Provide the (X, Y) coordinate of the cell's center where the given text is located.  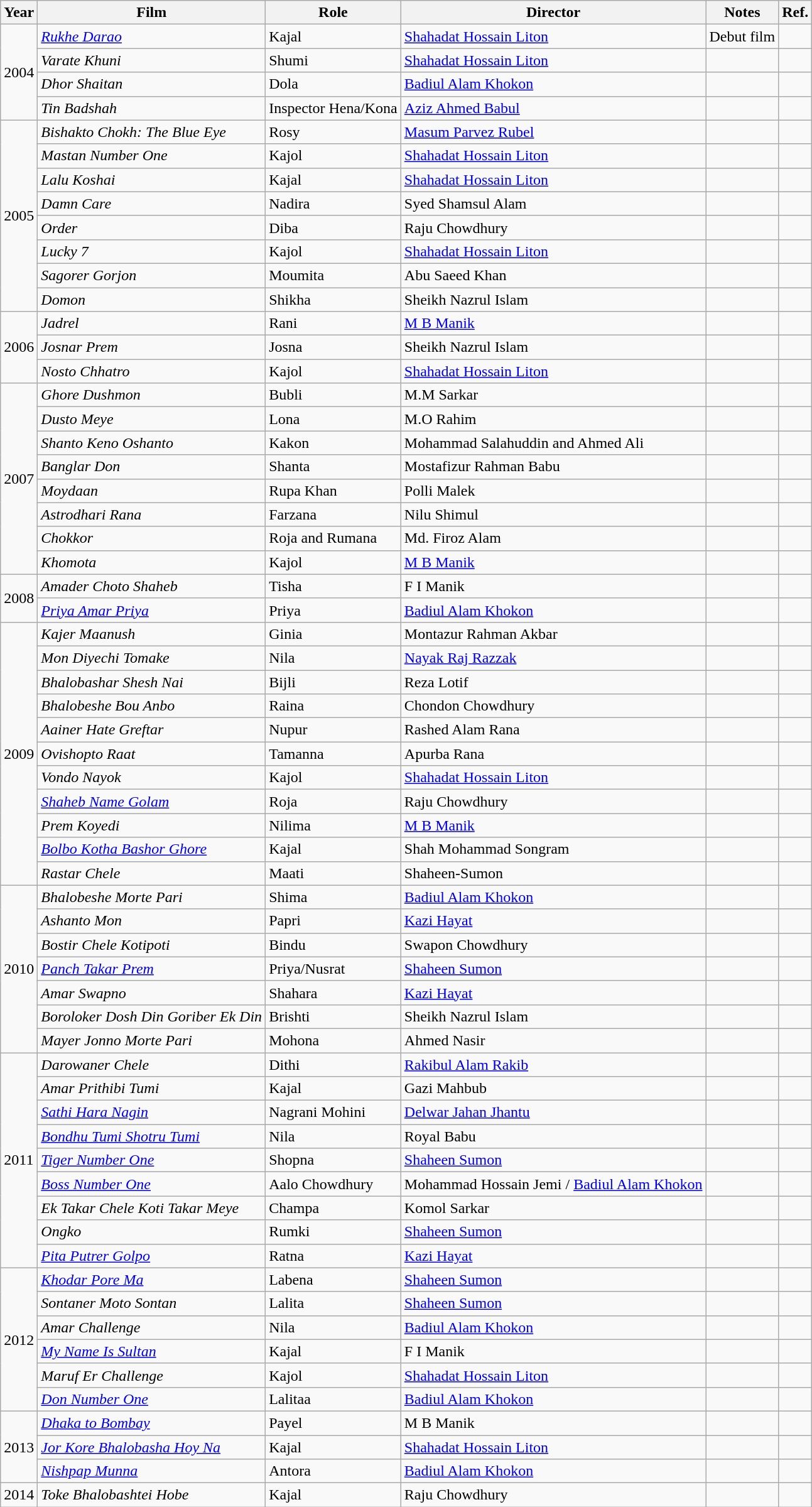
Shanto Keno Oshanto (152, 443)
M.O Rahim (553, 419)
Aalo Chowdhury (333, 1184)
Jor Kore Bhalobasha Hoy Na (152, 1447)
2004 (19, 72)
Khodar Pore Ma (152, 1280)
2013 (19, 1447)
Bhalobeshe Bou Anbo (152, 706)
Notes (742, 13)
Josna (333, 347)
Masum Parvez Rubel (553, 132)
Dithi (333, 1065)
Lucky 7 (152, 251)
Ashanto Mon (152, 921)
Lalitaa (333, 1399)
Bondhu Tumi Shotru Tumi (152, 1136)
Montazur Rahman Akbar (553, 634)
Chondon Chowdhury (553, 706)
Priya Amar Priya (152, 610)
Rosy (333, 132)
Bhalobashar Shesh Nai (152, 682)
Khomota (152, 562)
2011 (19, 1161)
2007 (19, 479)
Ovishopto Raat (152, 754)
Swapon Chowdhury (553, 945)
Farzana (333, 514)
2009 (19, 754)
Sagorer Gorjon (152, 275)
Mayer Jonno Morte Pari (152, 1040)
Reza Lotif (553, 682)
Bindu (333, 945)
Vondo Nayok (152, 778)
Polli Malek (553, 491)
Ratna (333, 1256)
Boss Number One (152, 1184)
Roja (333, 802)
Tin Badshah (152, 108)
Chokkor (152, 538)
Year (19, 13)
Lona (333, 419)
Payel (333, 1423)
Rashed Alam Rana (553, 730)
Maati (333, 873)
Bostir Chele Kotipoti (152, 945)
Tisha (333, 586)
Sontaner Moto Sontan (152, 1303)
Nilu Shimul (553, 514)
Apurba Rana (553, 754)
2010 (19, 969)
Prem Koyedi (152, 825)
Don Number One (152, 1399)
Ginia (333, 634)
Delwar Jahan Jhantu (553, 1113)
Dola (333, 84)
Priya/Nusrat (333, 969)
Rukhe Darao (152, 36)
My Name Is Sultan (152, 1351)
Shopna (333, 1160)
Pita Putrer Golpo (152, 1256)
Moumita (333, 275)
Tiger Number One (152, 1160)
Darowaner Chele (152, 1065)
Bolbo Kotha Bashor Ghore (152, 849)
Abu Saeed Khan (553, 275)
Bishakto Chokh: The Blue Eye (152, 132)
Josnar Prem (152, 347)
Ahmed Nasir (553, 1040)
Md. Firoz Alam (553, 538)
2006 (19, 347)
Kakon (333, 443)
Jadrel (152, 324)
Shah Mohammad Songram (553, 849)
Dhor Shaitan (152, 84)
Shumi (333, 60)
Brishti (333, 1016)
Mohammad Salahuddin and Ahmed Ali (553, 443)
Nadira (333, 204)
Mohona (333, 1040)
Rakibul Alam Rakib (553, 1065)
Royal Babu (553, 1136)
Gazi Mahbub (553, 1089)
Rastar Chele (152, 873)
Papri (333, 921)
2012 (19, 1339)
Mon Diyechi Tomake (152, 658)
Ek Takar Chele Koti Takar Meye (152, 1208)
Maruf Er Challenge (152, 1375)
Ref. (795, 13)
Mohammad Hossain Jemi / Badiul Alam Khokon (553, 1184)
Shaheen-Sumon (553, 873)
Rupa Khan (333, 491)
Nupur (333, 730)
Mostafizur Rahman Babu (553, 467)
Inspector Hena/Kona (333, 108)
Nagrani Mohini (333, 1113)
M.M Sarkar (553, 395)
Panch Takar Prem (152, 969)
Shahara (333, 993)
Amar Challenge (152, 1327)
Shima (333, 897)
Boroloker Dosh Din Goriber Ek Din (152, 1016)
2014 (19, 1495)
2005 (19, 215)
Nishpap Munna (152, 1471)
Nayak Raj Razzak (553, 658)
Diba (333, 227)
Dusto Meye (152, 419)
Sathi Hara Nagin (152, 1113)
Shikha (333, 300)
Nosto Chhatro (152, 371)
Raina (333, 706)
Shaheb Name Golam (152, 802)
Domon (152, 300)
Film (152, 13)
Rumki (333, 1232)
Toke Bhalobashtei Hobe (152, 1495)
Amar Prithibi Tumi (152, 1089)
Damn Care (152, 204)
2008 (19, 598)
Priya (333, 610)
Debut film (742, 36)
Aainer Hate Greftar (152, 730)
Bhalobeshe Morte Pari (152, 897)
Lalita (333, 1303)
Banglar Don (152, 467)
Champa (333, 1208)
Lalu Koshai (152, 180)
Order (152, 227)
Amader Choto Shaheb (152, 586)
Ghore Dushmon (152, 395)
Labena (333, 1280)
Ongko (152, 1232)
Aziz Ahmed Babul (553, 108)
Mastan Number One (152, 156)
Komol Sarkar (553, 1208)
Bijli (333, 682)
Astrodhari Rana (152, 514)
Antora (333, 1471)
Varate Khuni (152, 60)
Syed Shamsul Alam (553, 204)
Role (333, 13)
Kajer Maanush (152, 634)
Director (553, 13)
Amar Swapno (152, 993)
Rani (333, 324)
Tamanna (333, 754)
Moydaan (152, 491)
Bubli (333, 395)
Nilima (333, 825)
Shanta (333, 467)
Roja and Rumana (333, 538)
Dhaka to Bombay (152, 1423)
